Output the (x, y) coordinate of the center of the cell containing the given text.  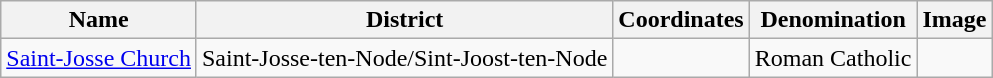
Saint-Josse Church (99, 58)
Roman Catholic (833, 58)
Denomination (833, 20)
Saint-Josse-ten-Node/Sint-Joost-ten-Node (404, 58)
Coordinates (681, 20)
Name (99, 20)
District (404, 20)
Image (954, 20)
